Identify which cell holds the provided text, then report its [x, y] central coordinate. 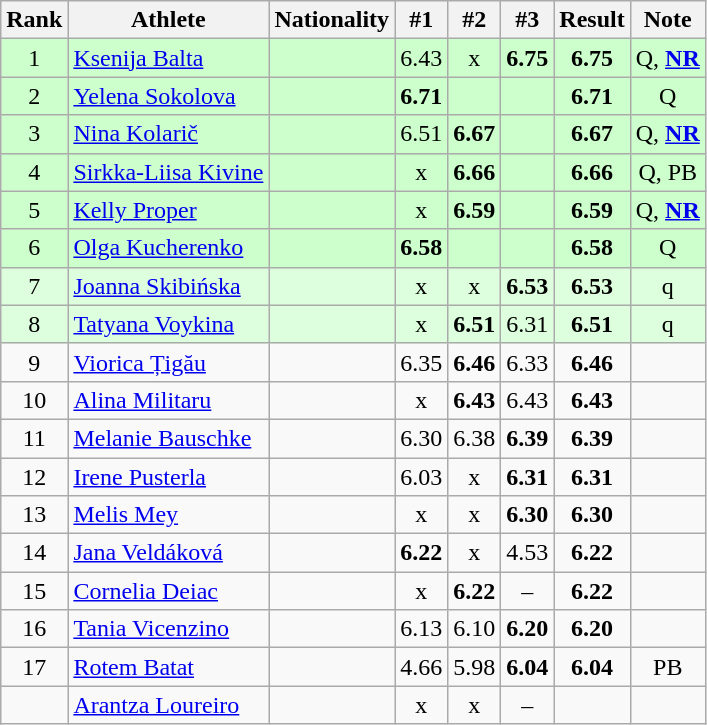
12 [34, 477]
14 [34, 553]
1 [34, 58]
Melis Mey [168, 515]
#3 [528, 20]
Melanie Bauschke [168, 438]
9 [34, 362]
Kelly Proper [168, 210]
6.13 [422, 629]
Q, PB [668, 172]
3 [34, 134]
4 [34, 172]
7 [34, 286]
Tania Vicenzino [168, 629]
6.33 [528, 362]
Rank [34, 20]
17 [34, 667]
6.10 [474, 629]
Alina Militaru [168, 400]
13 [34, 515]
5 [34, 210]
6.38 [474, 438]
10 [34, 400]
2 [34, 96]
Result [592, 20]
Viorica Țigău [168, 362]
Sirkka-Liisa Kivine [168, 172]
Athlete [168, 20]
Joanna Skibińska [168, 286]
Cornelia Deiac [168, 591]
Ksenija Balta [168, 58]
Yelena Sokolova [168, 96]
8 [34, 324]
5.98 [474, 667]
11 [34, 438]
PB [668, 667]
6.35 [422, 362]
15 [34, 591]
#1 [422, 20]
Nina Kolarič [168, 134]
Jana Veldáková [168, 553]
Note [668, 20]
Rotem Batat [168, 667]
#2 [474, 20]
4.53 [528, 553]
Tatyana Voykina [168, 324]
Irene Pusterla [168, 477]
16 [34, 629]
Nationality [332, 20]
4.66 [422, 667]
Olga Kucherenko [168, 248]
6 [34, 248]
6.03 [422, 477]
Arantza Loureiro [168, 705]
